Return the [X, Y] coordinate for the center point of the cell that contains the specified text.  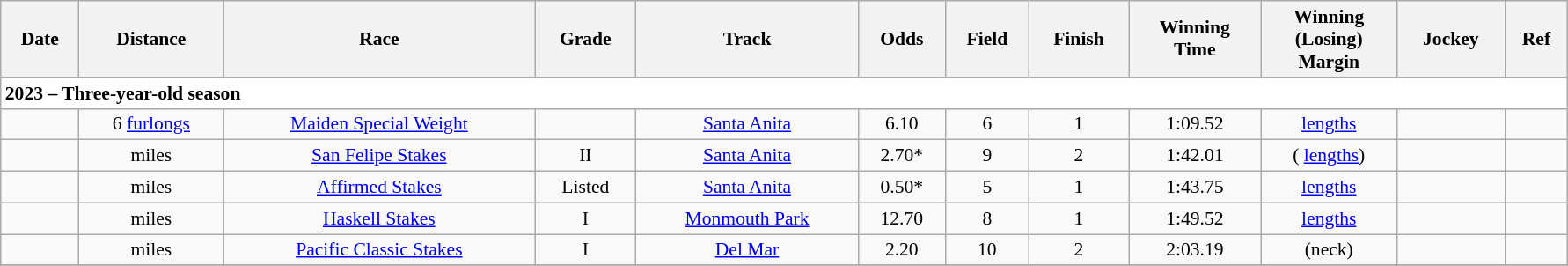
Distance [151, 39]
2.70* [901, 156]
1:42.01 [1195, 156]
Finish [1079, 39]
Monmouth Park [747, 218]
Date [40, 39]
0.50* [901, 188]
Track [747, 39]
6 [987, 124]
Race [379, 39]
Winning(Losing)Margin [1329, 39]
Maiden Special Weight [379, 124]
2:03.19 [1195, 250]
Del Mar [747, 250]
Ref [1536, 39]
Odds [901, 39]
1:49.52 [1195, 218]
6 furlongs [151, 124]
1:09.52 [1195, 124]
9 [987, 156]
5 [987, 188]
Pacific Classic Stakes [379, 250]
Listed [586, 188]
2.20 [901, 250]
Grade [586, 39]
12.70 [901, 218]
Haskell Stakes [379, 218]
Affirmed Stakes [379, 188]
San Felipe Stakes [379, 156]
2023 – Three-year-old season [785, 93]
6.10 [901, 124]
Field [987, 39]
( lengths) [1329, 156]
10 [987, 250]
(neck) [1329, 250]
1:43.75 [1195, 188]
II [586, 156]
WinningTime [1195, 39]
Jockey [1450, 39]
8 [987, 218]
